For the text-containing cell, return its midpoint in (X, Y) coordinate format. 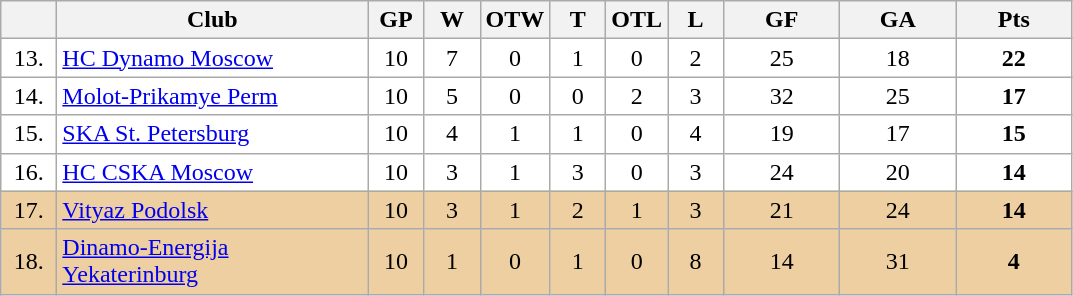
18. (29, 262)
L (696, 20)
19 (782, 134)
18 (898, 58)
HC Dynamo Moscow (212, 58)
17. (29, 210)
W (452, 20)
Dinamo-Energija Yekaterinburg (212, 262)
15 (1014, 134)
16. (29, 172)
14. (29, 96)
Club (212, 20)
5 (452, 96)
32 (782, 96)
HC CSKA Moscow (212, 172)
T (578, 20)
20 (898, 172)
GF (782, 20)
21 (782, 210)
Molot-Prikamye Perm (212, 96)
SKA St. Petersburg (212, 134)
8 (696, 262)
GP (396, 20)
15. (29, 134)
22 (1014, 58)
13. (29, 58)
31 (898, 262)
Pts (1014, 20)
Vityaz Podolsk (212, 210)
GA (898, 20)
OTL (637, 20)
7 (452, 58)
OTW (515, 20)
